Pinpoint the cell where the given text exists, returning its [x, y] midpoint coordinate. 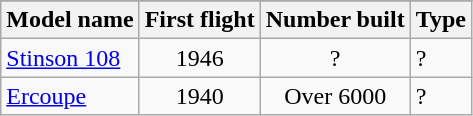
Ercoupe [70, 96]
Stinson 108 [70, 58]
Number built [335, 20]
First flight [200, 20]
1940 [200, 96]
Model name [70, 20]
Type [440, 20]
1946 [200, 58]
Over 6000 [335, 96]
